Identify which cell holds the provided text, then report its (X, Y) central coordinate. 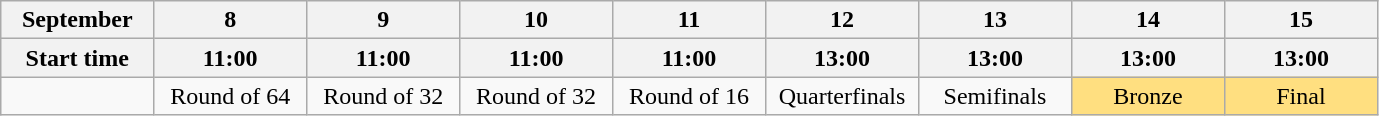
11 (690, 20)
September (78, 20)
Round of 64 (230, 96)
Start time (78, 58)
Round of 16 (690, 96)
12 (842, 20)
9 (384, 20)
15 (1300, 20)
10 (536, 20)
Final (1300, 96)
14 (1148, 20)
13 (994, 20)
Bronze (1148, 96)
Semifinals (994, 96)
8 (230, 20)
Quarterfinals (842, 96)
